From the cell containing the given text, extract its center point as (x, y) coordinate. 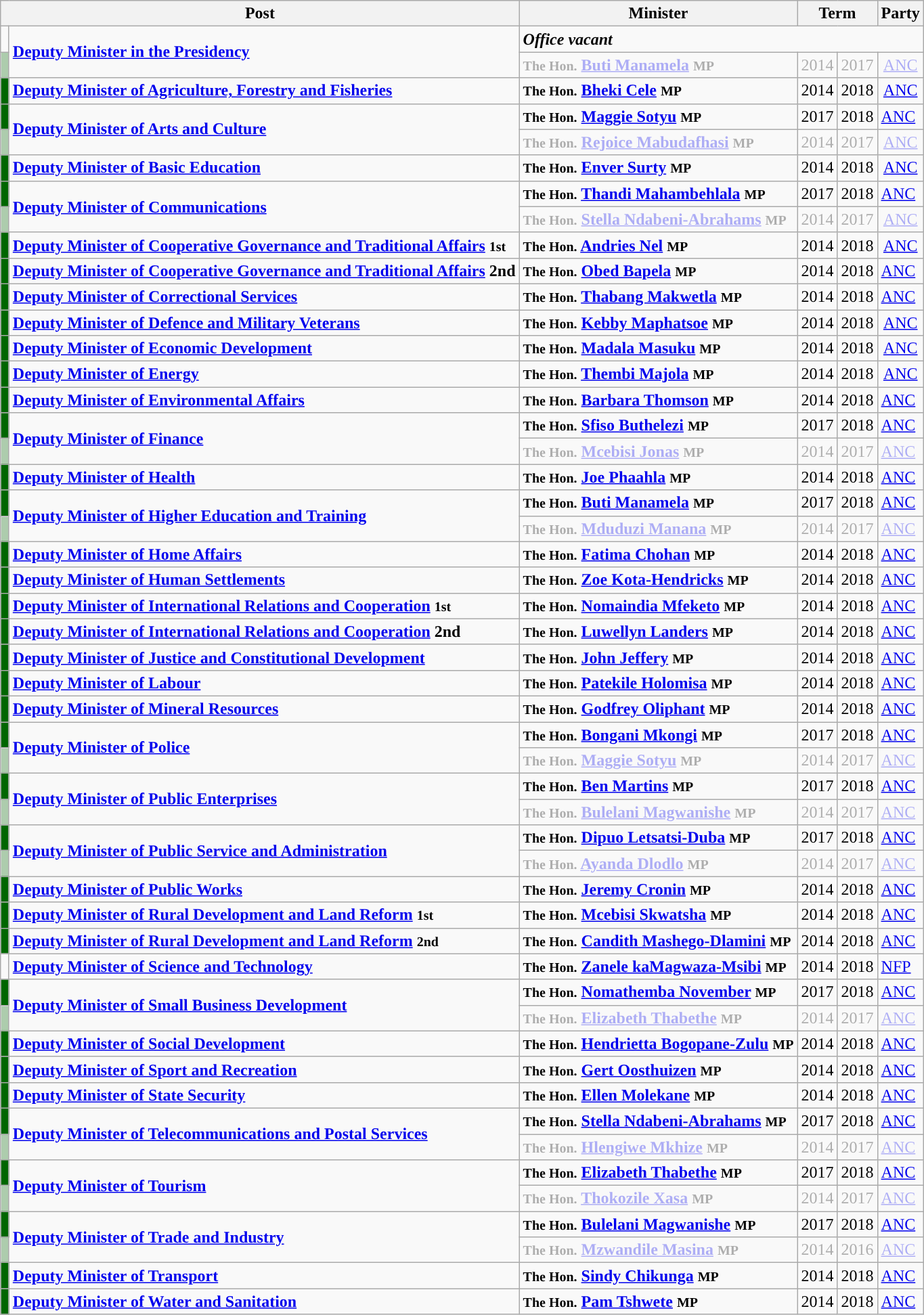
Deputy Minister of Defence and Military Veterans (264, 323)
The Hon. Thandi Mahambehlala MP (658, 194)
Deputy Minister of Transport (264, 1276)
Deputy Minister of Health (264, 477)
The Hon. Barbara Thomson MP (658, 400)
Deputy Minister of Sport and Recreation (264, 1069)
Deputy Minister of Social Development (264, 1044)
Deputy Minister of Public Works (264, 889)
Party (900, 14)
Deputy Minister of Finance (264, 439)
The Hon. Obed Bapela MP (658, 271)
The Hon. Gert Oosthuizen MP (658, 1069)
Deputy Minister of International Relations and Cooperation 1st (264, 606)
Deputy Minister of Energy (264, 374)
The Hon. Nomaindia Mfeketo MP (658, 606)
The Hon. Enver Surty MP (658, 168)
Deputy Minister of Telecommunications and Postal Services (264, 1134)
The Hon. Rejoice Mabudafhasi MP (658, 142)
The Hon. Dipuo Letsatsi-Duba MP (658, 838)
The Hon. Madala Masuku MP (658, 349)
The Hon. Luwellyn Landers MP (658, 631)
Deputy Minister of Justice and Constitutional Development (264, 657)
The Hon. Sfiso Buthelezi MP (658, 426)
Deputy Minister of Cooperative Governance and Traditional Affairs 2nd (264, 271)
Deputy Minister of Public Service and Administration (264, 851)
Deputy Minister of Environmental Affairs (264, 400)
The Hon. Patekile Holomisa MP (658, 683)
The Hon. Joe Phaahla MP (658, 477)
The Hon. Bongani Mkongi MP (658, 734)
Deputy Minister of Public Enterprises (264, 799)
Deputy Minister of Rural Development and Land Reform 1st (264, 915)
Deputy Minister of Rural Development and Land Reform 2nd (264, 941)
Term (837, 14)
NFP (900, 966)
Deputy Minister in the Presidency (264, 52)
The Hon. Godfrey Oliphant MP (658, 709)
Deputy Minister of Tourism (264, 1186)
The Hon. Hlengiwe Mkhize MP (658, 1147)
Post (260, 14)
The Hon. Bheki Cele MP (658, 91)
Deputy Minister of Economic Development (264, 349)
Deputy Minister of Science and Technology (264, 966)
The Hon. Pam Tshwete MP (658, 1301)
The Hon. Thembi Majola MP (658, 374)
Deputy Minister of Police (264, 747)
Office vacant (722, 39)
Deputy Minister of Labour (264, 683)
The Hon. Thabang Makwetla MP (658, 296)
The Hon. John Jeffery MP (658, 657)
Deputy Minister of Correctional Services (264, 296)
Deputy Minister of Basic Education (264, 168)
Deputy Minister of Human Settlements (264, 580)
Deputy Minister of Agriculture, Forestry and Fisheries (264, 91)
The Hon. Mcebisi Jonas MP (658, 451)
Deputy Minister of Home Affairs (264, 554)
Deputy Minister of Water and Sanitation (264, 1301)
The Hon. Jeremy Cronin MP (658, 889)
Deputy Minister of State Security (264, 1095)
The Hon. Ben Martins MP (658, 786)
The Hon. Zoe Kota-Hendricks MP (658, 580)
Deputy Minister of Higher Education and Training (264, 516)
The Hon. Hendrietta Bogopane-Zulu MP (658, 1044)
The Hon. Mcebisi Skwatsha MP (658, 915)
Deputy Minister of Cooperative Governance and Traditional Affairs 1st (264, 245)
The Hon. Sindy Chikunga MP (658, 1276)
The Hon. Andries Nel MP (658, 245)
The Hon. Zanele kaMagwaza-Msibi MP (658, 966)
The Hon. Fatima Chohan MP (658, 554)
Deputy Minister of International Relations and Cooperation 2nd (264, 631)
The Hon. Nomathemba November MP (658, 992)
Deputy Minister of Arts and Culture (264, 129)
Minister (658, 14)
The Hon. Ayanda Dlodlo MP (658, 864)
The Hon. Candith Mashego-Dlamini MP (658, 941)
The Hon. Mzwandile Masina MP (658, 1250)
Deputy Minister of Small Business Development (264, 1005)
The Hon. Thokozile Xasa MP (658, 1199)
Deputy Minister of Mineral Resources (264, 709)
The Hon. Kebby Maphatsoe MP (658, 323)
Deputy Minister of Trade and Industry (264, 1237)
2016 (857, 1250)
The Hon. Mduduzi Manana MP (658, 529)
The Hon. Ellen Molekane MP (658, 1095)
Deputy Minister of Communications (264, 206)
